Detect which cell encompasses the target text, then output its (x, y) center coordinate. 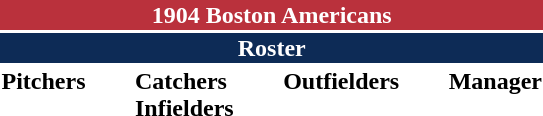
1904 Boston Americans (272, 15)
Roster (272, 48)
